Locate the cell with the specified text and output its [x, y] center coordinate. 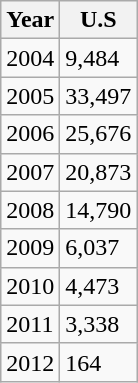
25,676 [98, 134]
4,473 [98, 286]
U.S [98, 20]
2012 [30, 362]
2005 [30, 96]
164 [98, 362]
2008 [30, 210]
2004 [30, 58]
2011 [30, 324]
2007 [30, 172]
Year [30, 20]
2006 [30, 134]
14,790 [98, 210]
20,873 [98, 172]
33,497 [98, 96]
2009 [30, 248]
3,338 [98, 324]
2010 [30, 286]
9,484 [98, 58]
6,037 [98, 248]
